Search for the cell housing the specified text and yield its [X, Y] center coordinate. 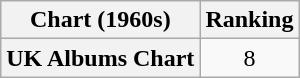
Ranking [250, 20]
8 [250, 58]
Chart (1960s) [100, 20]
UK Albums Chart [100, 58]
